Return [X, Y] of the center of cell containing provided text 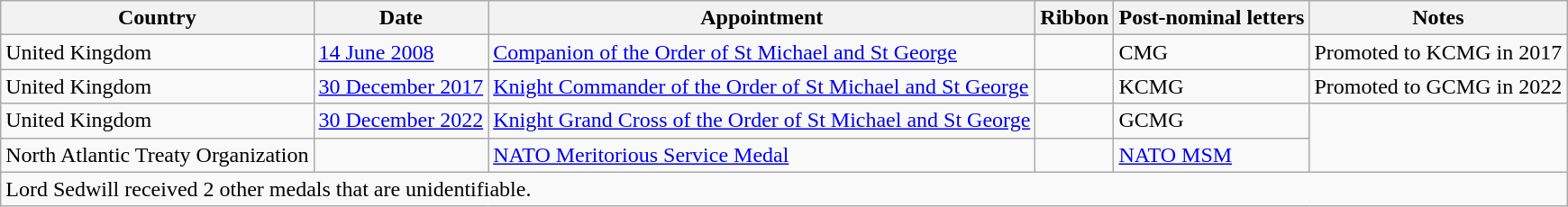
Notes [1438, 18]
NATO MSM [1211, 155]
NATO Meritorious Service Medal [762, 155]
Country [157, 18]
Ribbon [1074, 18]
Lord Sedwill received 2 other medals that are unidentifiable. [784, 189]
CMG [1211, 52]
30 December 2022 [401, 121]
14 June 2008 [401, 52]
Knight Commander of the Order of St Michael and St George [762, 86]
Companion of the Order of St Michael and St George [762, 52]
Post-nominal letters [1211, 18]
Appointment [762, 18]
North Atlantic Treaty Organization [157, 155]
Promoted to KCMG in 2017 [1438, 52]
KCMG [1211, 86]
Promoted to GCMG in 2022 [1438, 86]
30 December 2017 [401, 86]
Knight Grand Cross of the Order of St Michael and St George [762, 121]
GCMG [1211, 121]
Date [401, 18]
